Return (X, Y) of the center of cell containing provided text 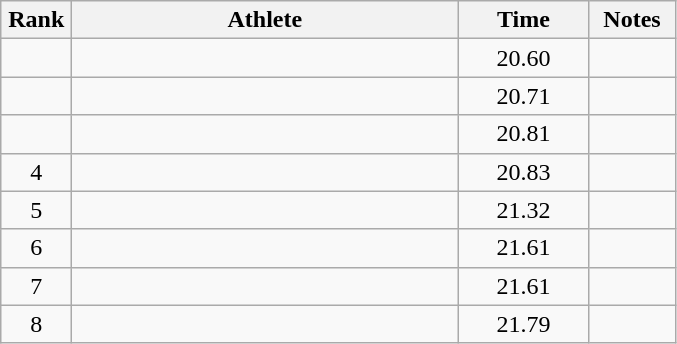
7 (36, 286)
Notes (632, 20)
8 (36, 324)
6 (36, 248)
5 (36, 210)
20.81 (524, 134)
20.83 (524, 172)
4 (36, 172)
20.71 (524, 96)
Athlete (265, 20)
20.60 (524, 58)
21.79 (524, 324)
21.32 (524, 210)
Time (524, 20)
Rank (36, 20)
